Determine the [x, y] coordinate at the center of the cell enclosing the given text.  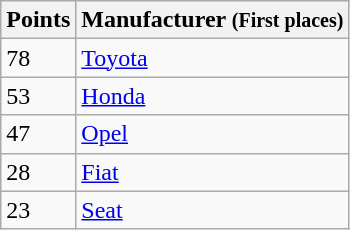
28 [38, 172]
Manufacturer (First places) [212, 20]
47 [38, 134]
78 [38, 58]
Points [38, 20]
Toyota [212, 58]
Fiat [212, 172]
53 [38, 96]
Honda [212, 96]
Opel [212, 134]
23 [38, 210]
Seat [212, 210]
